Identify which cell holds the provided text, then report its [x, y] central coordinate. 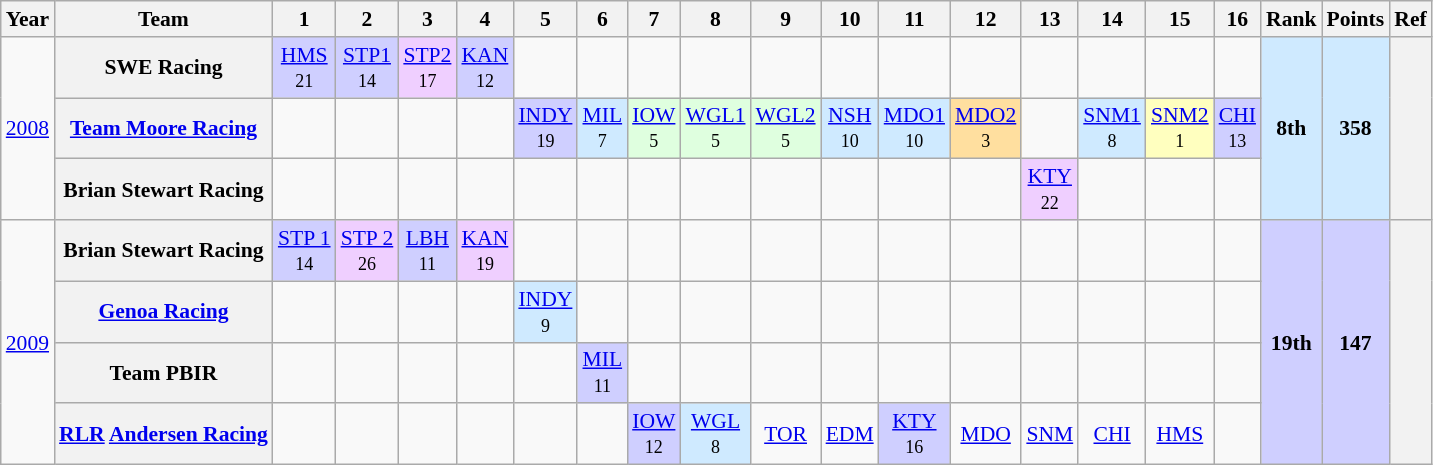
5 [545, 19]
STP114 [368, 68]
10 [850, 19]
MIL7 [602, 128]
1 [304, 19]
Team PBIR [164, 372]
KTY22 [1050, 190]
RLR Andersen Racing [164, 434]
358 [1356, 128]
MDO110 [914, 128]
HMS21 [304, 68]
Year [28, 19]
KTY16 [914, 434]
2009 [28, 342]
MDO [986, 434]
WGL15 [715, 128]
HMS [1180, 434]
12 [986, 19]
SNM [1050, 434]
14 [1112, 19]
SNM18 [1112, 128]
CHI [1112, 434]
SWE Racing [164, 68]
NSH10 [850, 128]
7 [654, 19]
9 [786, 19]
IOW12 [654, 434]
INDY9 [545, 312]
Ref [1410, 19]
13 [1050, 19]
8th [1292, 128]
147 [1356, 342]
STP 114 [304, 250]
3 [427, 19]
2008 [28, 128]
LBH11 [427, 250]
IOW5 [654, 128]
TOR [786, 434]
WGL8 [715, 434]
KAN12 [484, 68]
2 [368, 19]
CHI13 [1238, 128]
STP217 [427, 68]
11 [914, 19]
SNM21 [1180, 128]
Team [164, 19]
MIL11 [602, 372]
Rank [1292, 19]
Team Moore Racing [164, 128]
19th [1292, 342]
WGL25 [786, 128]
KAN19 [484, 250]
6 [602, 19]
EDM [850, 434]
STP 226 [368, 250]
4 [484, 19]
8 [715, 19]
16 [1238, 19]
INDY19 [545, 128]
MDO23 [986, 128]
Points [1356, 19]
Genoa Racing [164, 312]
15 [1180, 19]
